Capture the cell that displays the provided text and extract its (x, y) central coordinate. 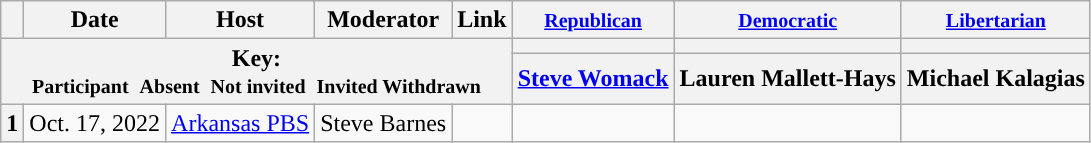
Lauren Mallett-Hays (788, 78)
1 (12, 123)
Republican (593, 20)
Michael Kalagias (996, 78)
Moderator (384, 20)
Date (95, 20)
Oct. 17, 2022 (95, 123)
Steve Womack (593, 78)
Key: Participant Absent Not invited Invited Withdrawn (256, 72)
Steve Barnes (384, 123)
Host (240, 20)
Democratic (788, 20)
Libertarian (996, 20)
Arkansas PBS (240, 123)
Link (482, 20)
